Find where the given text appears and provide that cell's center as [X, Y] coordinate. 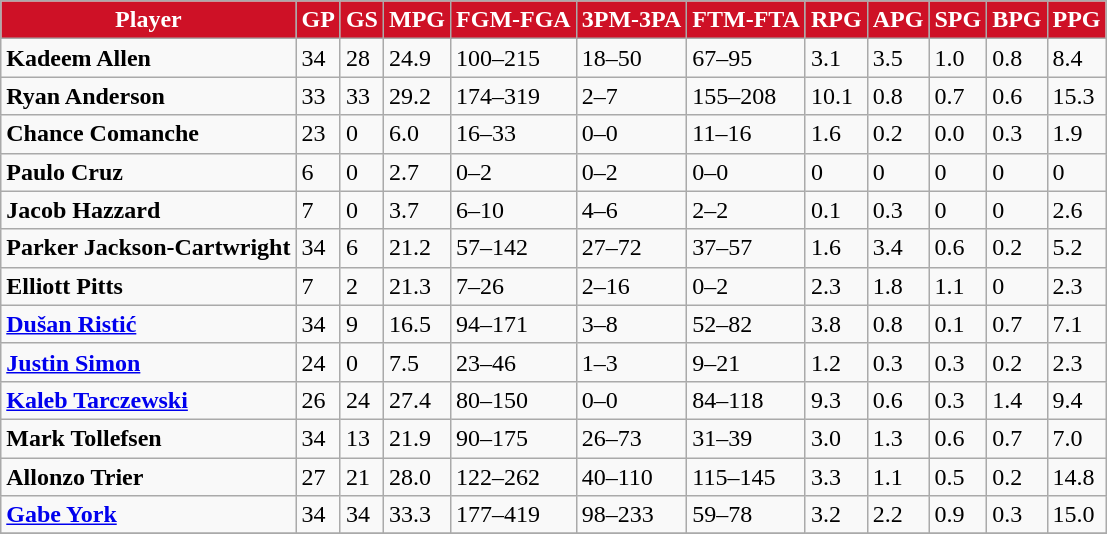
2.7 [416, 172]
14.8 [1076, 477]
26 [318, 400]
9.3 [836, 400]
PPG [1076, 20]
6.0 [416, 134]
Ryan Anderson [148, 96]
94–171 [514, 324]
APG [898, 20]
37–57 [746, 248]
28 [362, 58]
21 [362, 477]
Player [148, 20]
40–110 [632, 477]
67–95 [746, 58]
Kadeem Allen [148, 58]
3.1 [836, 58]
Mark Tollefsen [148, 438]
27 [318, 477]
2–2 [746, 210]
2.2 [898, 515]
4–6 [632, 210]
3.5 [898, 58]
52–82 [746, 324]
7.5 [416, 362]
0.0 [958, 134]
9–21 [746, 362]
174–319 [514, 96]
GS [362, 20]
1.9 [1076, 134]
3.3 [836, 477]
3.7 [416, 210]
90–175 [514, 438]
29.2 [416, 96]
11–16 [746, 134]
33.3 [416, 515]
28.0 [416, 477]
Chance Comanche [148, 134]
155–208 [746, 96]
21.9 [416, 438]
18–50 [632, 58]
2.6 [1076, 210]
15.3 [1076, 96]
59–78 [746, 515]
1–3 [632, 362]
7.0 [1076, 438]
9.4 [1076, 400]
SPG [958, 20]
Dušan Ristić [148, 324]
MPG [416, 20]
24.9 [416, 58]
13 [362, 438]
Parker Jackson-Cartwright [148, 248]
21.2 [416, 248]
3PM-3PA [632, 20]
15.0 [1076, 515]
1.4 [1017, 400]
2–16 [632, 286]
3.0 [836, 438]
2 [362, 286]
1.0 [958, 58]
Jacob Hazzard [148, 210]
8.4 [1076, 58]
5.2 [1076, 248]
122–262 [514, 477]
3.8 [836, 324]
0.5 [958, 477]
1.8 [898, 286]
27–72 [632, 248]
1.3 [898, 438]
23–46 [514, 362]
23 [318, 134]
115–145 [746, 477]
3.4 [898, 248]
177–419 [514, 515]
98–233 [632, 515]
3.2 [836, 515]
BPG [1017, 20]
0.9 [958, 515]
80–150 [514, 400]
Allonzo Trier [148, 477]
Kaleb Tarczewski [148, 400]
GP [318, 20]
10.1 [836, 96]
57–142 [514, 248]
FTM-FTA [746, 20]
16–33 [514, 134]
Justin Simon [148, 362]
Gabe York [148, 515]
31–39 [746, 438]
16.5 [416, 324]
2–7 [632, 96]
7.1 [1076, 324]
27.4 [416, 400]
3–8 [632, 324]
6–10 [514, 210]
84–118 [746, 400]
Elliott Pitts [148, 286]
9 [362, 324]
Paulo Cruz [148, 172]
1.2 [836, 362]
26–73 [632, 438]
21.3 [416, 286]
FGM-FGA [514, 20]
RPG [836, 20]
100–215 [514, 58]
7–26 [514, 286]
